Pinpoint the cell where the given text exists, returning its (x, y) midpoint coordinate. 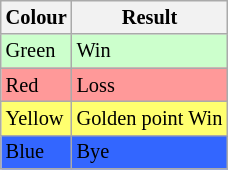
Green (36, 51)
Blue (36, 152)
Result (150, 17)
Colour (36, 17)
Win (150, 51)
Golden point Win (150, 118)
Red (36, 85)
Yellow (36, 118)
Bye (150, 152)
Loss (150, 85)
